Determine the [x, y] coordinate at the center of the cell enclosing the given text.  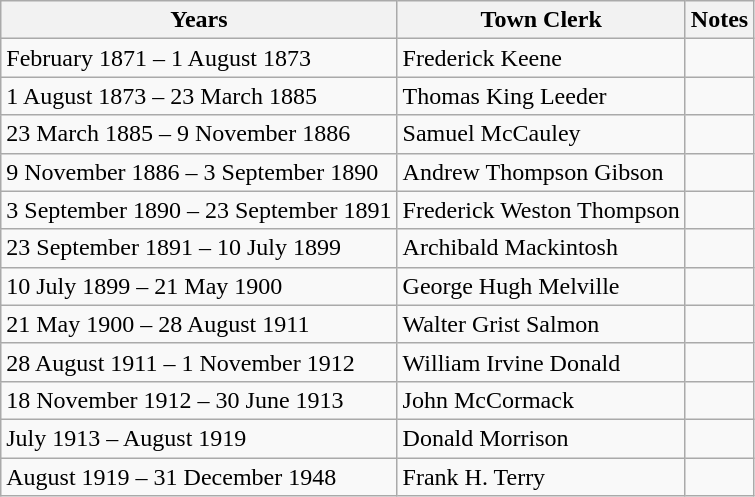
Frank H. Terry [541, 477]
Archibald Mackintosh [541, 248]
Andrew Thompson Gibson [541, 172]
10 July 1899 – 21 May 1900 [199, 286]
July 1913 – August 1919 [199, 438]
February 1871 – 1 August 1873 [199, 58]
Years [199, 20]
Frederick Weston Thompson [541, 210]
23 March 1885 – 9 November 1886 [199, 134]
William Irvine Donald [541, 362]
21 May 1900 – 28 August 1911 [199, 324]
August 1919 – 31 December 1948 [199, 477]
Notes [719, 20]
3 September 1890 – 23 September 1891 [199, 210]
Town Clerk [541, 20]
Frederick Keene [541, 58]
18 November 1912 – 30 June 1913 [199, 400]
Samuel McCauley [541, 134]
Donald Morrison [541, 438]
1 August 1873 – 23 March 1885 [199, 96]
23 September 1891 – 10 July 1899 [199, 248]
28 August 1911 – 1 November 1912 [199, 362]
9 November 1886 – 3 September 1890 [199, 172]
Walter Grist Salmon [541, 324]
George Hugh Melville [541, 286]
Thomas King Leeder [541, 96]
John McCormack [541, 400]
